Find where the given text appears and provide that cell's center as (x, y) coordinate. 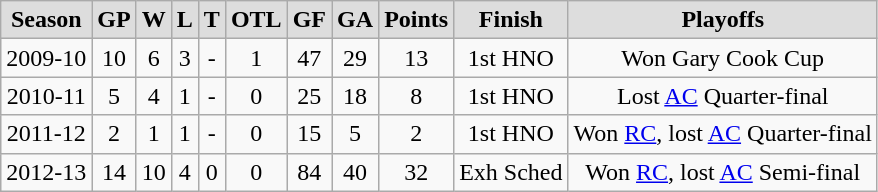
25 (309, 96)
29 (356, 58)
84 (309, 172)
2010-11 (46, 96)
GA (356, 20)
32 (416, 172)
2009-10 (46, 58)
47 (309, 58)
GF (309, 20)
6 (154, 58)
Won Gary Cook Cup (722, 58)
GP (114, 20)
Won RC, lost AC Semi-final (722, 172)
Lost AC Quarter-final (722, 96)
15 (309, 134)
Finish (511, 20)
Exh Sched (511, 172)
Season (46, 20)
2011-12 (46, 134)
2012-13 (46, 172)
3 (184, 58)
Points (416, 20)
OTL (256, 20)
40 (356, 172)
14 (114, 172)
L (184, 20)
Playoffs (722, 20)
13 (416, 58)
8 (416, 96)
18 (356, 96)
T (212, 20)
W (154, 20)
Won RC, lost AC Quarter-final (722, 134)
